For the text-containing cell, return its midpoint in (X, Y) coordinate format. 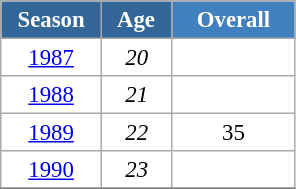
1990 (52, 170)
1989 (52, 133)
35 (234, 133)
23 (136, 170)
22 (136, 133)
Overall (234, 20)
21 (136, 95)
1988 (52, 95)
20 (136, 58)
Season (52, 20)
1987 (52, 58)
Age (136, 20)
